Identify which cell holds the provided text, then report its [x, y] central coordinate. 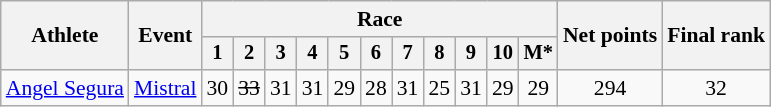
7 [408, 54]
Angel Segura [65, 88]
1 [217, 54]
9 [471, 54]
Final rank [716, 36]
8 [439, 54]
30 [217, 88]
5 [344, 54]
4 [313, 54]
Mistral [165, 88]
33 [249, 88]
10 [503, 54]
32 [716, 88]
2 [249, 54]
28 [376, 88]
25 [439, 88]
Event [165, 36]
294 [610, 88]
3 [281, 54]
Race [379, 19]
6 [376, 54]
M* [538, 54]
Athlete [65, 36]
Net points [610, 36]
